Return the (x, y) coordinate for the center point of the cell that contains the specified text.  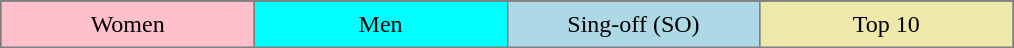
Women (128, 24)
Men (380, 24)
Top 10 (886, 24)
Sing-off (SO) (634, 24)
